Scan for the cell matching the given text and deliver its [X, Y] coordinate at center. 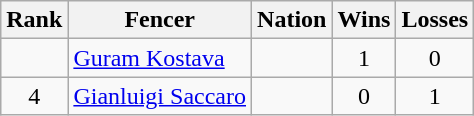
Fencer [160, 20]
Guram Kostava [160, 58]
Gianluigi Saccaro [160, 96]
Nation [292, 20]
Wins [364, 20]
Rank [34, 20]
4 [34, 96]
Losses [435, 20]
